Scan for the cell matching the given text and deliver its (X, Y) coordinate at center. 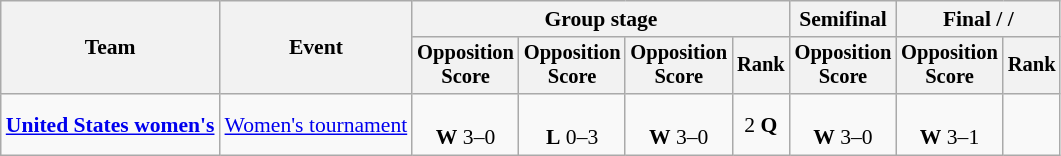
Team (110, 48)
2 Q (761, 124)
Women's tournament (316, 124)
Final / / (978, 19)
Semifinal (844, 19)
United States women's (110, 124)
Group stage (600, 19)
W 3–1 (950, 124)
Event (316, 48)
L 0–3 (572, 124)
